Detect which cell encompasses the target text, then output its [x, y] center coordinate. 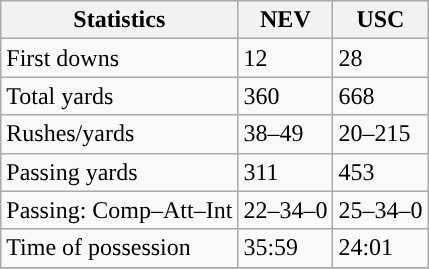
Rushes/yards [120, 134]
First downs [120, 58]
NEV [286, 20]
Passing: Comp–Att–Int [120, 210]
311 [286, 172]
28 [380, 58]
Time of possession [120, 248]
360 [286, 96]
668 [380, 96]
25–34–0 [380, 210]
24:01 [380, 248]
20–215 [380, 134]
453 [380, 172]
22–34–0 [286, 210]
Total yards [120, 96]
USC [380, 20]
35:59 [286, 248]
12 [286, 58]
Passing yards [120, 172]
38–49 [286, 134]
Statistics [120, 20]
